From the cell containing the given text, extract its center point as (x, y) coordinate. 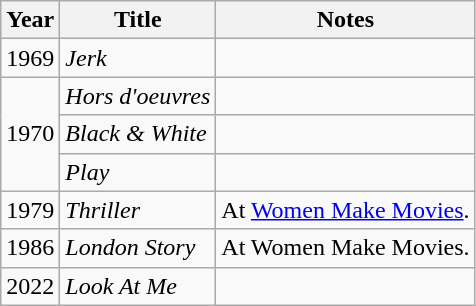
Thriller (138, 210)
1979 (30, 210)
Jerk (138, 58)
2022 (30, 286)
1986 (30, 248)
London Story (138, 248)
Play (138, 172)
Look At Me (138, 286)
Black & White (138, 134)
Year (30, 20)
1970 (30, 134)
Hors d'oeuvres (138, 96)
1969 (30, 58)
Title (138, 20)
Notes (346, 20)
